Identify which cell holds the provided text, then report its (x, y) central coordinate. 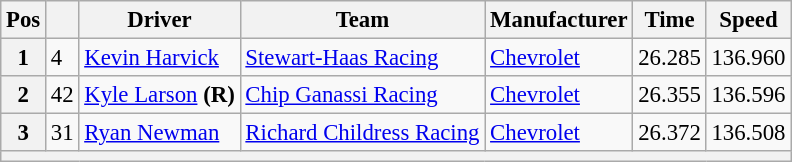
Speed (748, 20)
Manufacturer (559, 20)
Driver (160, 20)
Time (670, 20)
Kevin Harvick (160, 58)
Pos (24, 20)
136.596 (748, 95)
Team (362, 20)
Ryan Newman (160, 133)
136.960 (748, 58)
3 (24, 133)
1 (24, 58)
42 (62, 95)
Chip Ganassi Racing (362, 95)
4 (62, 58)
136.508 (748, 133)
26.355 (670, 95)
31 (62, 133)
Stewart-Haas Racing (362, 58)
Richard Childress Racing (362, 133)
26.372 (670, 133)
Kyle Larson (R) (160, 95)
2 (24, 95)
26.285 (670, 58)
